Output the (x, y) coordinate of the center of the cell containing the given text.  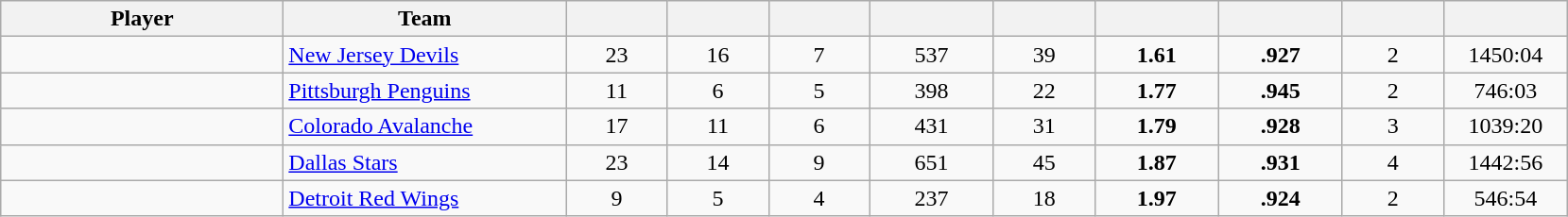
Dallas Stars (425, 162)
1.79 (1157, 126)
1442:56 (1505, 162)
746:03 (1505, 91)
.924 (1280, 198)
16 (718, 55)
14 (718, 162)
Pittsburgh Penguins (425, 91)
237 (932, 198)
1.61 (1157, 55)
3 (1393, 126)
.927 (1280, 55)
398 (932, 91)
1.87 (1157, 162)
18 (1043, 198)
546:54 (1505, 198)
651 (932, 162)
45 (1043, 162)
.928 (1280, 126)
1.97 (1157, 198)
Team (425, 19)
431 (932, 126)
1450:04 (1505, 55)
537 (932, 55)
39 (1043, 55)
Player (142, 19)
17 (616, 126)
7 (818, 55)
New Jersey Devils (425, 55)
1039:20 (1505, 126)
Colorado Avalanche (425, 126)
31 (1043, 126)
1.77 (1157, 91)
Detroit Red Wings (425, 198)
.945 (1280, 91)
.931 (1280, 162)
22 (1043, 91)
